Detect which cell encompasses the target text, then output its [x, y] center coordinate. 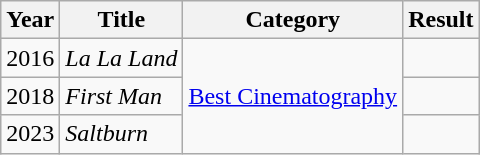
Saltburn [122, 134]
Category [293, 20]
Best Cinematography [293, 96]
2016 [30, 58]
2023 [30, 134]
Result [441, 20]
First Man [122, 96]
Year [30, 20]
La La Land [122, 58]
Title [122, 20]
2018 [30, 96]
